Locate the cell with the specified text and output its (X, Y) center coordinate. 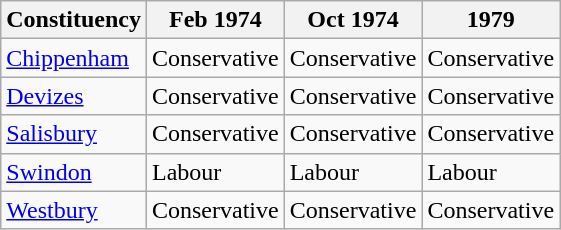
Swindon (74, 172)
Chippenham (74, 58)
Oct 1974 (353, 20)
Constituency (74, 20)
Devizes (74, 96)
Westbury (74, 210)
Salisbury (74, 134)
1979 (491, 20)
Feb 1974 (215, 20)
